Return the (x, y) coordinate for the center point of the cell that contains the specified text.  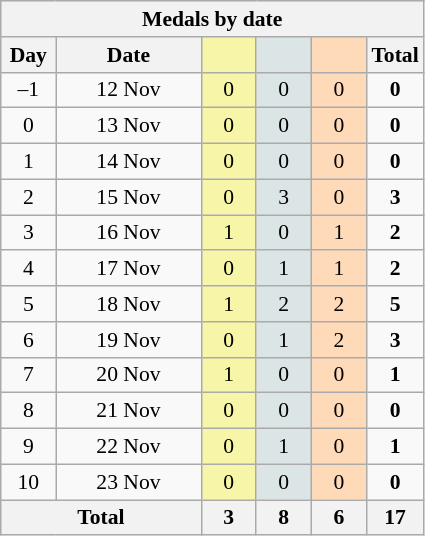
17 (394, 518)
–1 (28, 90)
7 (28, 375)
20 Nov (128, 375)
Date (128, 55)
10 (28, 482)
13 Nov (128, 126)
4 (28, 269)
19 Nov (128, 340)
Medals by date (212, 19)
23 Nov (128, 482)
9 (28, 447)
14 Nov (128, 162)
15 Nov (128, 197)
17 Nov (128, 269)
21 Nov (128, 411)
22 Nov (128, 447)
16 Nov (128, 233)
18 Nov (128, 304)
Day (28, 55)
12 Nov (128, 90)
